Identify which cell holds the provided text, then report its [X, Y] central coordinate. 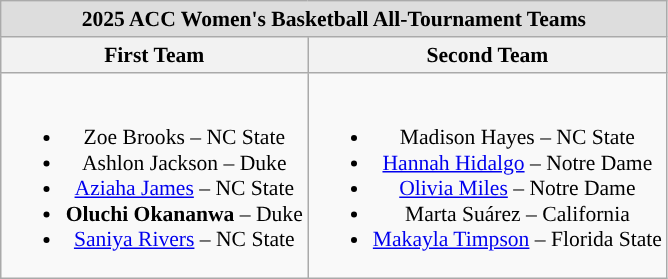
Second Team [488, 55]
2025 ACC Women's Basketball All-Tournament Teams [334, 19]
First Team [154, 55]
Madison Hayes – NC StateHannah Hidalgo – Notre DameOlivia Miles – Notre DameMarta Suárez – CaliforniaMakayla Timpson – Florida State [488, 175]
Zoe Brooks – NC StateAshlon Jackson – DukeAziaha James – NC StateOluchi Okananwa – DukeSaniya Rivers – NC State [154, 175]
